Pinpoint the cell where the given text exists, returning its (X, Y) midpoint coordinate. 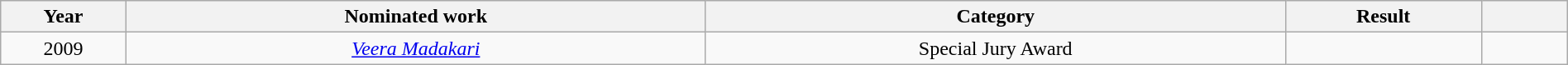
2009 (64, 48)
Category (996, 17)
Veera Madakari (415, 48)
Special Jury Award (996, 48)
Year (64, 17)
Result (1383, 17)
Nominated work (415, 17)
